For the text-containing cell, return its midpoint in [X, Y] coordinate format. 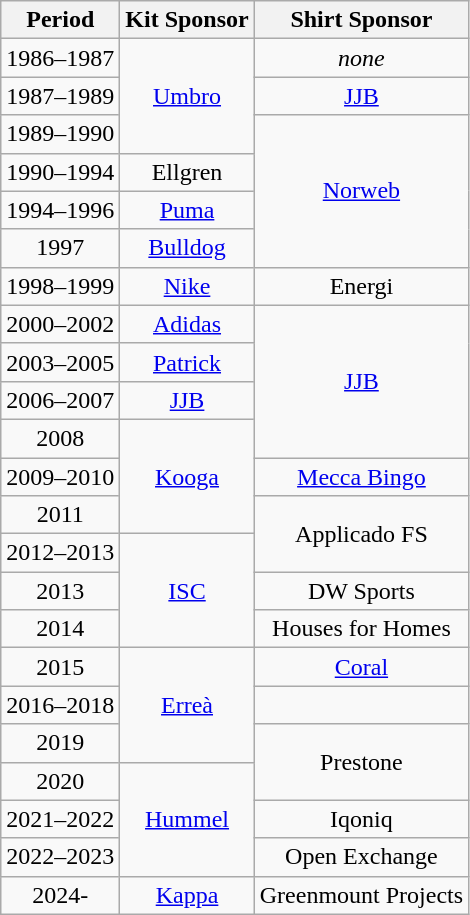
Coral [361, 667]
Hummel [187, 819]
Shirt Sponsor [361, 20]
1997 [60, 248]
2016–2018 [60, 705]
1998–1999 [60, 286]
Open Exchange [361, 857]
Mecca Bingo [361, 477]
2011 [60, 515]
Applicado FS [361, 534]
ISC [187, 591]
2003–2005 [60, 362]
Bulldog [187, 248]
2024- [60, 895]
Iqoniq [361, 819]
2015 [60, 667]
Energi [361, 286]
1994–1996 [60, 210]
Houses for Homes [361, 629]
none [361, 58]
1986–1987 [60, 58]
1990–1994 [60, 172]
DW Sports [361, 591]
Ellgren [187, 172]
2020 [60, 781]
2008 [60, 438]
2012–2013 [60, 553]
Patrick [187, 362]
Norweb [361, 191]
2009–2010 [60, 477]
2019 [60, 743]
1987–1989 [60, 96]
Nike [187, 286]
2006–2007 [60, 400]
Umbro [187, 96]
Greenmount Projects [361, 895]
Kit Sponsor [187, 20]
Prestone [361, 762]
Puma [187, 210]
Adidas [187, 324]
Period [60, 20]
Erreà [187, 705]
2013 [60, 591]
2014 [60, 629]
1989–1990 [60, 134]
2000–2002 [60, 324]
2021–2022 [60, 819]
Kappa [187, 895]
Kooga [187, 476]
2022–2023 [60, 857]
